Find where the given text appears and provide that cell's center as [X, Y] coordinate. 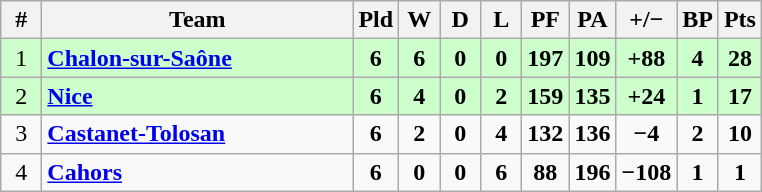
Team [198, 20]
135 [592, 96]
Cahors [198, 172]
−4 [646, 134]
W [420, 20]
Castanet-Tolosan [198, 134]
109 [592, 58]
17 [740, 96]
197 [546, 58]
10 [740, 134]
+/− [646, 20]
L [502, 20]
−108 [646, 172]
Chalon-sur-Saône [198, 58]
88 [546, 172]
28 [740, 58]
Pts [740, 20]
196 [592, 172]
Nice [198, 96]
+24 [646, 96]
136 [592, 134]
BP [698, 20]
PF [546, 20]
# [22, 20]
D [460, 20]
Pld [376, 20]
3 [22, 134]
+88 [646, 58]
159 [546, 96]
PA [592, 20]
132 [546, 134]
